Extract the [x, y] coordinate from the center of the cell holding the provided text.  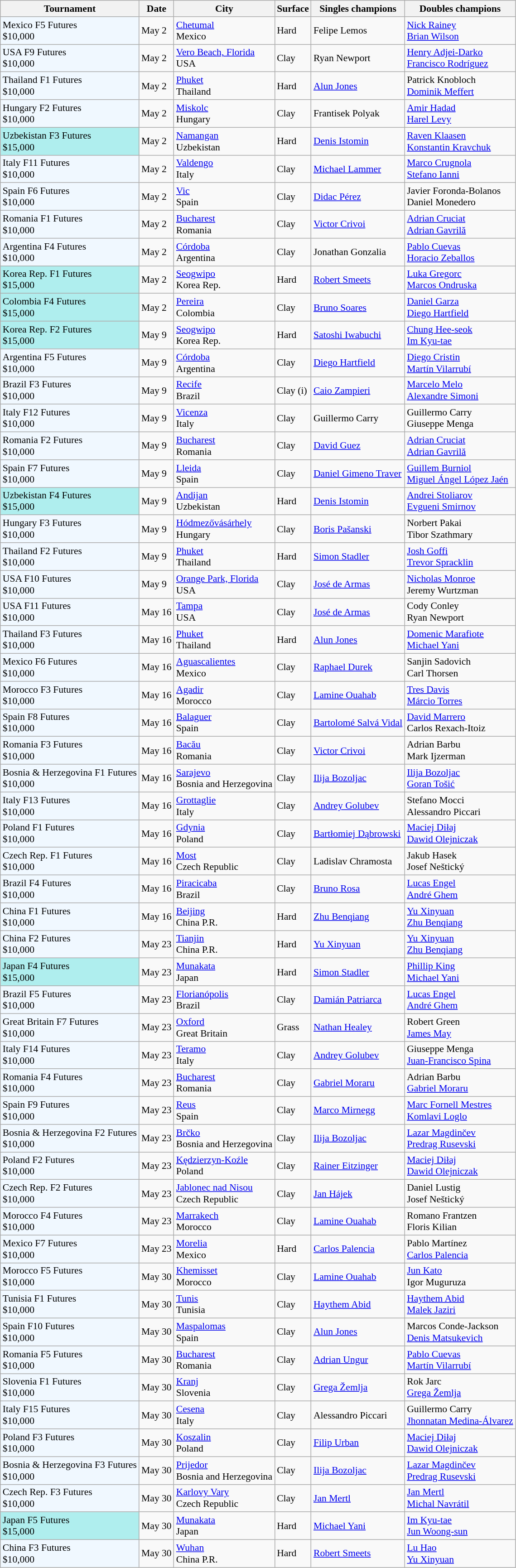
USA F9 Futures$10,000 [70, 58]
Marco Crugnola Stefano Ianni [460, 169]
Italy F15 Futures$10,000 [70, 1415]
Marco Mirnegg [358, 1111]
Argentina F4 Futures$10,000 [70, 252]
Marc Fornell Mestres Komlavi Loglo [460, 1111]
MaspalomasSpain [224, 1332]
Karlovy VaryCzech Republic [224, 1498]
Guillem Burniol Miguel Ángel López Jaén [460, 474]
Haythem Abid Malek Jaziri [460, 1305]
ValdengoItaly [224, 169]
Javier Foronda-Bolanos Daniel Monedero [460, 197]
City [224, 9]
Spain F8 Futures$10,000 [70, 723]
Mexico F7 Futures$10,000 [70, 1249]
Patrick Knobloch Dominik Meffert [460, 86]
Andrei Stoliarov Evgueni Smirnov [460, 501]
Spain F10 Futures$10,000 [70, 1332]
Italy F12 Futures$10,000 [70, 419]
Im Kyu-tae Jun Woong-sun [460, 1526]
Tres Davis Márcio Torres [460, 695]
Poland F1 Futures$10,000 [70, 834]
Raphael Durek [358, 668]
Uzbekistan F4 Futures$15,000 [70, 501]
Orange Park, FloridaUSA [224, 584]
Spain F6 Futures$10,000 [70, 197]
LleidaSpain [224, 474]
AguascalientesMexico [224, 668]
Italy F11 Futures$10,000 [70, 169]
TianjinChina P.R. [224, 944]
Nathan Healey [358, 1028]
BrčkoBosnia and Herzegovina [224, 1138]
Czech Rep. F3 Futures$10,000 [70, 1498]
Jan Mertl Michal Navrátil [460, 1498]
China F1 Futures$10,000 [70, 917]
Adrian Barbu Mark Ijzerman [460, 750]
Daniel Garza Diego Hartfield [460, 307]
Alessandro Piccari [358, 1415]
Robert Green James May [460, 1028]
Lu Hao Yu Xinyuan [460, 1554]
Bartolomé Salvá Vidal [358, 723]
Czech Rep. F2 Futures$10,000 [70, 1193]
Tournament [70, 9]
Bosnia & Herzegovina F2 Futures$10,000 [70, 1138]
USA F10 Futures$10,000 [70, 584]
SarajevoBosnia and Herzegovina [224, 778]
Marcelo Melo Alexandre Simoni [460, 391]
Nicholas Monroe Jeremy Wurtzman [460, 584]
Great Britain F7 Futures$10,000 [70, 1028]
Pablo Martínez Carlos Palencia [460, 1249]
Thailand F2 Futures$10,000 [70, 556]
MarrakechMorocco [224, 1221]
Hungary F2 Futures$10,000 [70, 113]
Yu Xinyuan [358, 944]
Romania F5 Futures$10,000 [70, 1360]
Zhu Benqiang [358, 917]
Caio Zampieri [358, 391]
Marcos Conde-Jackson Denis Matsukevich [460, 1332]
Spain F7 Futures$10,000 [70, 474]
TeramoItaly [224, 1055]
Gabriel Moraru [358, 1083]
China F3 Futures$10,000 [70, 1554]
Stefano Mocci Alessandro Piccari [460, 806]
Vero Beach, FloridaUSA [224, 58]
Diego Hartfield [358, 362]
Morocco F3 Futures$10,000 [70, 695]
Didac Pérez [358, 197]
Domenic Marafiote Michael Yani [460, 640]
Romania F3 Futures$10,000 [70, 750]
Argentina F5 Futures$10,000 [70, 362]
Korea Rep. F2 Futures$15,000 [70, 335]
Adrian Ungur [358, 1360]
Bruno Soares [358, 307]
KranjSlovenia [224, 1387]
Frantisek Polyak [358, 113]
Morocco F4 Futures$10,000 [70, 1221]
Romano Frantzen Floris Kilian [460, 1221]
Thailand F1 Futures$10,000 [70, 86]
ChetumalMexico [224, 31]
FlorianópolisBrazil [224, 999]
Czech Rep. F1 Futures$10,000 [70, 862]
Diego Cristin Martín Vilarrubí [460, 362]
Bosnia & Herzegovina F3 Futures$10,000 [70, 1471]
Jablonec nad NisouCzech Republic [224, 1193]
Uzbekistan F3 Futures$15,000 [70, 141]
Carlos Palencia [358, 1249]
Ilija Bozoljac Goran Tošić [460, 778]
BeijingChina P.R. [224, 917]
Bosnia & Herzegovina F1 Futures$10,000 [70, 778]
Jan Mertl [358, 1498]
Felipe Lemos [358, 31]
Daniel Lustig Josef Neštický [460, 1193]
Jonathan Gonzalia [358, 252]
Bartłomiej Dąbrowski [358, 834]
Mexico F5 Futures$10,000 [70, 31]
KhemissetMorocco [224, 1277]
MiskolcHungary [224, 113]
WuhanChina P.R. [224, 1554]
Date [157, 9]
VicenzaItaly [224, 419]
Filip Urban [358, 1443]
Michael Lammer [358, 169]
Sanjin Sadovich Carl Thorsen [460, 668]
OxfordGreat Britain [224, 1028]
ReusSpain [224, 1111]
Mexico F6 Futures$10,000 [70, 668]
Italy F14 Futures$10,000 [70, 1055]
CesenaItaly [224, 1415]
Romania F4 Futures$10,000 [70, 1083]
Henry Adjei-Darko Francisco Rodríguez [460, 58]
Daniel Gimeno Traver [358, 474]
Ladislav Chramosta [358, 862]
Cody Conley Ryan Newport [460, 612]
Romania F2 Futures$10,000 [70, 446]
AgadirMorocco [224, 695]
GrottaglieItaly [224, 806]
NamanganUzbekistan [224, 141]
PrijedorBosnia and Herzegovina [224, 1471]
Guillermo Carry Jhonnatan Medina-Álvarez [460, 1415]
HódmezővásárhelyHungary [224, 529]
Nick Rainey Brian Wilson [460, 31]
Guillermo Carry Giuseppe Menga [460, 419]
Josh Goffi Trevor Spracklin [460, 556]
Grass [293, 1028]
Poland F3 Futures$10,000 [70, 1443]
GdyniaPoland [224, 834]
BalaguerSpain [224, 723]
TunisTunisia [224, 1305]
Guillermo Carry [358, 419]
Ryan Newport [358, 58]
Luka Gregorc Marcos Ondruska [460, 280]
Jun Kato Igor Muguruza [460, 1277]
Japan F4 Futures$15,000 [70, 972]
MostCzech Republic [224, 862]
Giuseppe Menga Juan-Francisco Spina [460, 1055]
MoreliaMexico [224, 1249]
Chung Hee-seok Im Kyu-tae [460, 335]
Brazil F4 Futures$10,000 [70, 889]
PiracicabaBrazil [224, 889]
BacăuRomania [224, 750]
Pablo Cuevas Martín Vilarrubí [460, 1360]
Romania F1 Futures$10,000 [70, 225]
Phillip King Michael Yani [460, 972]
Italy F13 Futures$10,000 [70, 806]
Morocco F5 Futures$10,000 [70, 1277]
Amir Hadad Harel Levy [460, 113]
Slovenia F1 Futures$10,000 [70, 1387]
Michael Yani [358, 1526]
Korea Rep. F1 Futures$15,000 [70, 280]
Tunisia F1 Futures$10,000 [70, 1305]
Norbert Pakai Tibor Szathmary [460, 529]
Kędzierzyn-KoźlePoland [224, 1166]
RecifeBrazil [224, 391]
Poland F2 Futures$10,000 [70, 1166]
China F2 Futures$10,000 [70, 944]
AndijanUzbekistan [224, 501]
KoszalinPoland [224, 1443]
Singles champions [358, 9]
David Marrero Carlos Rexach-Itoiz [460, 723]
Jakub Hasek Josef Neštický [460, 862]
Japan F5 Futures$15,000 [70, 1526]
Doubles champions [460, 9]
David Guez [358, 446]
Clay (i) [293, 391]
USA F11 Futures$10,000 [70, 612]
Damián Patriarca [358, 999]
Pablo Cuevas Horacio Zeballos [460, 252]
Hungary F3 Futures$10,000 [70, 529]
Boris Pašanski [358, 529]
Rainer Eitzinger [358, 1166]
Raven Klaasen Konstantin Kravchuk [460, 141]
Brazil F3 Futures$10,000 [70, 391]
Grega Žemlja [358, 1387]
PereiraColombia [224, 307]
Thailand F3 Futures$10,000 [70, 640]
Adrian Barbu Gabriel Moraru [460, 1083]
Surface [293, 9]
Brazil F5 Futures$10,000 [70, 999]
Satoshi Iwabuchi [358, 335]
Spain F9 Futures$10,000 [70, 1111]
VicSpain [224, 197]
Jan Hájek [358, 1193]
Rok Jarc Grega Žemlja [460, 1387]
Bruno Rosa [358, 889]
TampaUSA [224, 612]
Haythem Abid [358, 1305]
Colombia F4 Futures$15,000 [70, 307]
